From the cell containing the given text, extract its center point as [X, Y] coordinate. 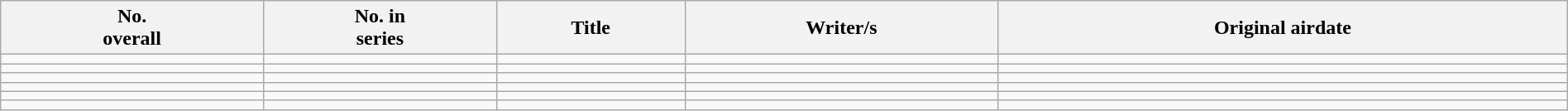
Writer/s [841, 28]
Title [590, 28]
No. inseries [380, 28]
No.overall [132, 28]
Original airdate [1284, 28]
